Extract the [X, Y] coordinate from the center of the cell holding the provided text.  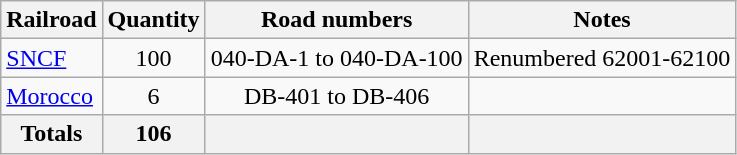
Renumbered 62001-62100 [602, 58]
Railroad [52, 20]
Notes [602, 20]
100 [154, 58]
Road numbers [336, 20]
040-DA-1 to 040-DA-100 [336, 58]
Morocco [52, 96]
106 [154, 134]
6 [154, 96]
Totals [52, 134]
SNCF [52, 58]
DB-401 to DB-406 [336, 96]
Quantity [154, 20]
